Pinpoint the cell where the given text exists, returning its [X, Y] midpoint coordinate. 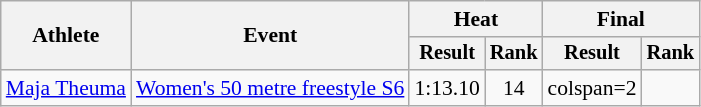
Final [620, 19]
Event [270, 36]
Athlete [66, 36]
colspan=2 [592, 88]
14 [514, 88]
Maja Theuma [66, 88]
Women's 50 metre freestyle S6 [270, 88]
1:13.10 [446, 88]
Heat [476, 19]
